Detect which cell encompasses the target text, then output its [X, Y] center coordinate. 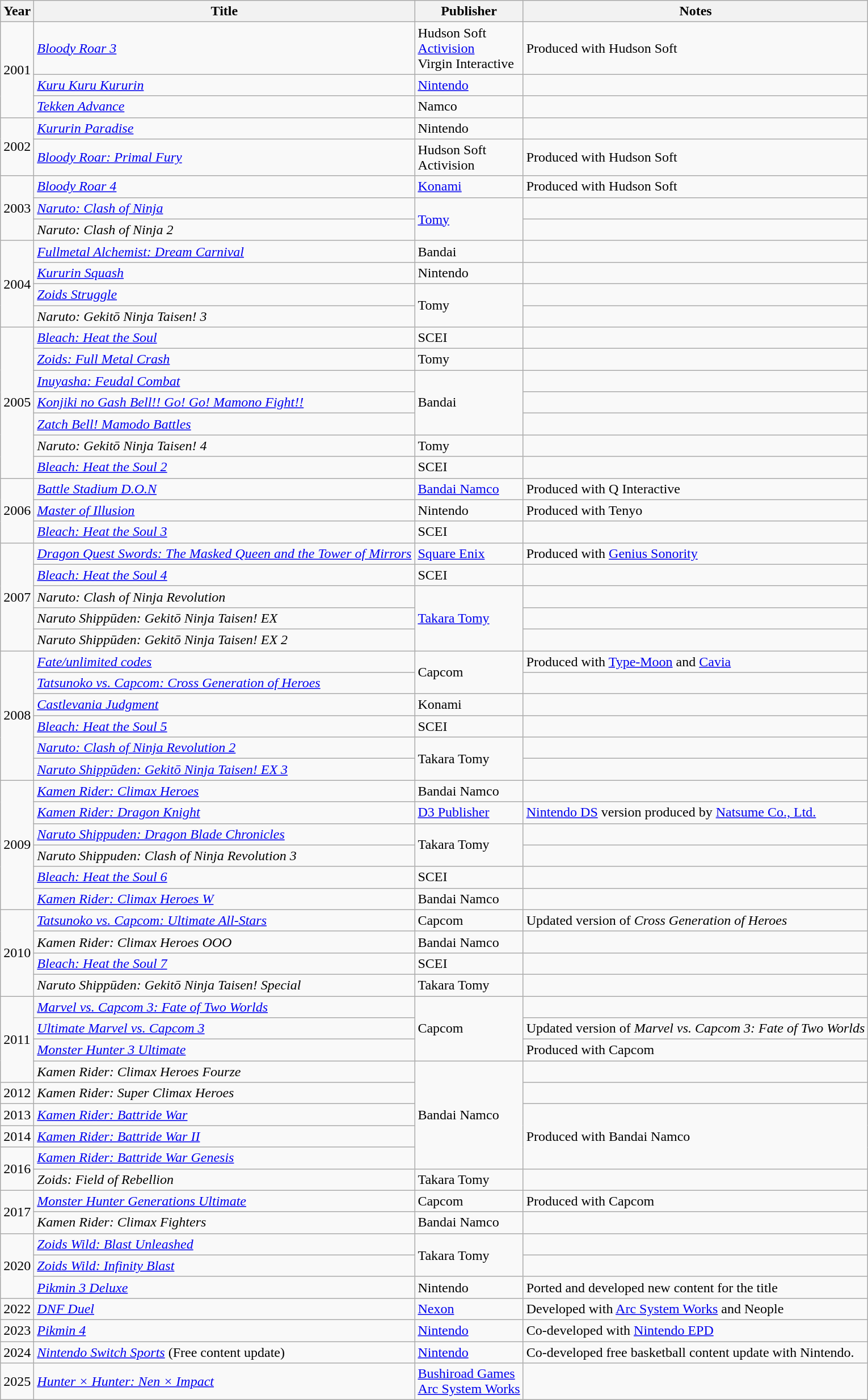
Monster Hunter 3 Ultimate [225, 1050]
Ultimate Marvel vs. Capcom 3 [225, 1029]
Developed with Arc System Works and Neople [696, 1309]
Kamen Rider: Super Climax Heroes [225, 1093]
Produced with Tenyo [696, 510]
Naruto: Clash of Ninja Revolution [225, 597]
Bleach: Heat the Soul [225, 338]
Naruto Shippūden: Gekitō Ninja Taisen! EX 2 [225, 640]
Naruto Shippūden: Gekitō Ninja Taisen! Special [225, 985]
2005 [17, 403]
2012 [17, 1093]
Konjiki no Gash Bell!! Go! Go! Mamono Fight!! [225, 403]
Bleach: Heat the Soul 5 [225, 726]
Co-developed with Nintendo EPD [696, 1330]
Bleach: Heat the Soul 6 [225, 877]
Nexon [469, 1309]
2008 [17, 716]
Naruto: Clash of Ninja Revolution 2 [225, 748]
Bleach: Heat the Soul 2 [225, 467]
Bloody Roar 4 [225, 187]
Monster Hunter Generations Ultimate [225, 1201]
Battle Stadium D.O.N [225, 489]
Tatsunoko vs. Capcom: Ultimate All-Stars [225, 920]
2024 [17, 1352]
2013 [17, 1115]
Nintendo Switch Sports (Free content update) [225, 1352]
Bushiroad GamesArc System Works [469, 1381]
2004 [17, 284]
Kuru Kuru Kururin [225, 85]
Zoids: Field of Rebellion [225, 1179]
Hudson SoftActivisionVirgin Interactive [469, 48]
Kamen Rider: Battride War II [225, 1136]
Notes [696, 11]
Castlevania Judgment [225, 705]
2003 [17, 208]
Kamen Rider: Battride War Genesis [225, 1158]
Zatch Bell! Mamodo Battles [225, 424]
2011 [17, 1039]
Hudson SoftActivision [469, 158]
Tatsunoko vs. Capcom: Cross Generation of Heroes [225, 683]
2022 [17, 1309]
Tekken Advance [225, 107]
Produced with Bandai Namco [696, 1136]
Naruto Shippūden: Gekitō Ninja Taisen! EX 3 [225, 769]
DNF Duel [225, 1309]
Kururin Squash [225, 273]
Bloody Roar 3 [225, 48]
Square Enix [469, 553]
Zoids Struggle [225, 294]
Namco [469, 107]
2010 [17, 953]
Pikmin 4 [225, 1330]
2016 [17, 1169]
Naruto: Clash of Ninja 2 [225, 230]
Bleach: Heat the Soul 3 [225, 532]
2001 [17, 70]
Kamen Rider: Climax Fighters [225, 1223]
Master of Illusion [225, 510]
Fate/unlimited codes [225, 662]
Ported and developed new content for the title [696, 1287]
Nintendo DS version produced by Natsume Co., Ltd. [696, 813]
Kamen Rider: Climax Heroes Fourze [225, 1072]
2020 [17, 1266]
Naruto Shippuden: Dragon Blade Chronicles [225, 834]
Kamen Rider: Dragon Knight [225, 813]
Naruto Shippūden: Gekitō Ninja Taisen! EX [225, 618]
Zoids: Full Metal Crash [225, 359]
Pikmin 3 Deluxe [225, 1287]
Marvel vs. Capcom 3: Fate of Two Worlds [225, 1006]
Year [17, 11]
Zoids Wild: Blast Unleashed [225, 1244]
Title [225, 11]
Produced with Type-Moon and Cavia [696, 662]
Kururin Paradise [225, 128]
Updated version of Cross Generation of Heroes [696, 920]
Inuyasha: Feudal Combat [225, 381]
Bleach: Heat the Soul 7 [225, 963]
Updated version of Marvel vs. Capcom 3: Fate of Two Worlds [696, 1029]
Co-developed free basketball content update with Nintendo. [696, 1352]
Kamen Rider: Battride War [225, 1115]
Bloody Roar: Primal Fury [225, 158]
Naruto: Gekitō Ninja Taisen! 4 [225, 446]
Hunter × Hunter: Nen × Impact [225, 1381]
Kamen Rider: Climax Heroes OOO [225, 942]
2002 [17, 146]
Zoids Wild: Infinity Blast [225, 1266]
Naruto Shippuden: Clash of Ninja Revolution 3 [225, 856]
Fullmetal Alchemist: Dream Carnival [225, 251]
Produced with Genius Sonority [696, 553]
Naruto: Gekitō Ninja Taisen! 3 [225, 316]
Naruto: Clash of Ninja [225, 208]
2007 [17, 597]
2017 [17, 1212]
2023 [17, 1330]
Produced with Q Interactive [696, 489]
2009 [17, 845]
D3 Publisher [469, 813]
Bleach: Heat the Soul 4 [225, 575]
Dragon Quest Swords: The Masked Queen and the Tower of Mirrors [225, 553]
2014 [17, 1136]
Kamen Rider: Climax Heroes [225, 791]
Kamen Rider: Climax Heroes W [225, 899]
2006 [17, 510]
2025 [17, 1381]
Publisher [469, 11]
